Capture the cell that displays the provided text and extract its (X, Y) central coordinate. 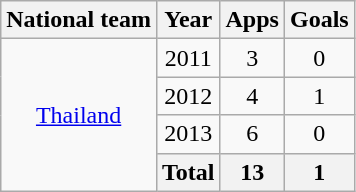
2013 (188, 134)
2012 (188, 96)
4 (252, 96)
6 (252, 134)
National team (79, 20)
2011 (188, 58)
Thailand (79, 115)
13 (252, 172)
Apps (252, 20)
Goals (319, 20)
Total (188, 172)
3 (252, 58)
Year (188, 20)
